Detect which cell encompasses the target text, then output its [X, Y] center coordinate. 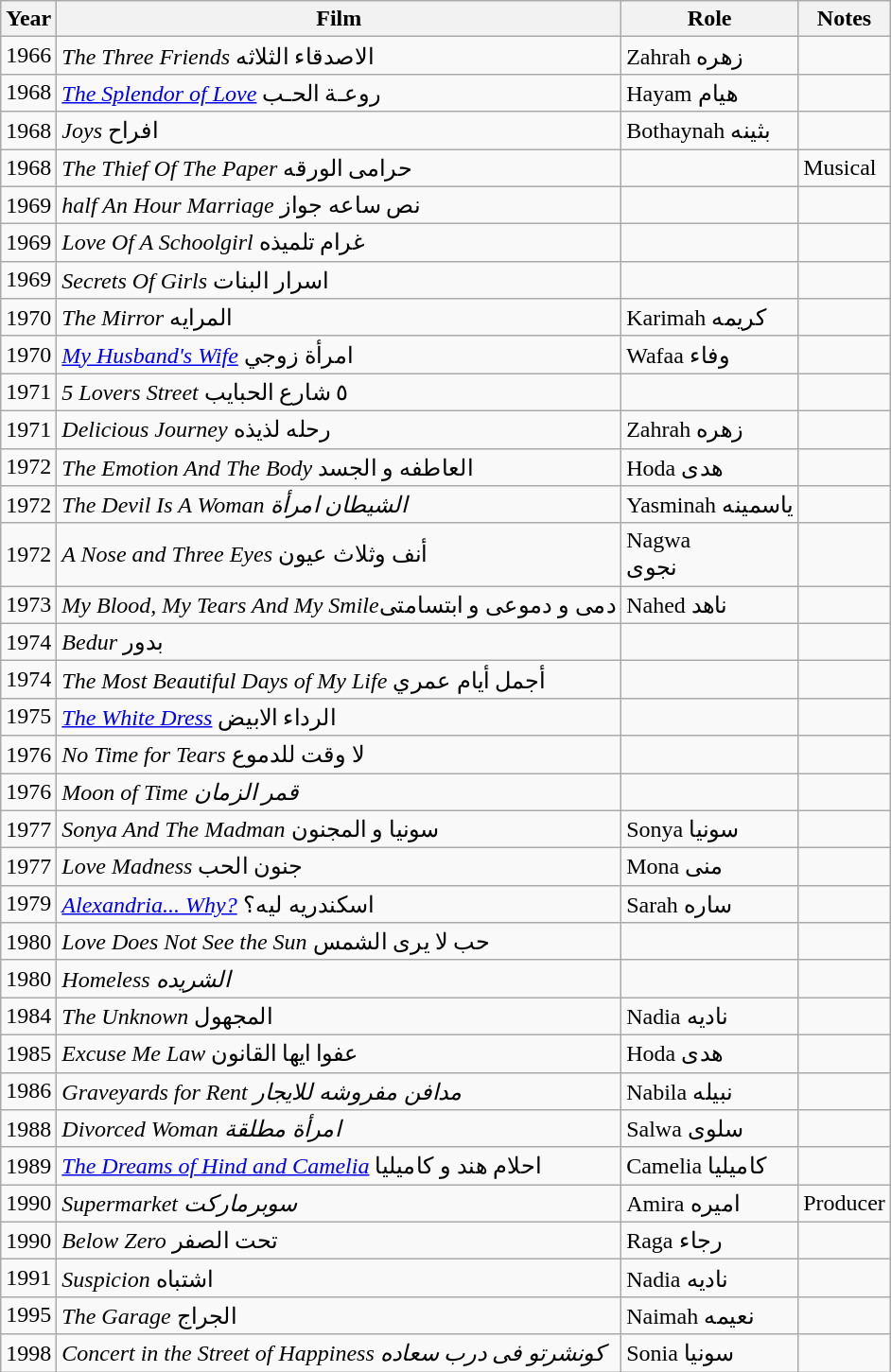
My Blood, My Tears And My Smileدمى و دموعى و ابتسامتى [339, 605]
1975 [28, 717]
Naimah نعيمه [709, 1315]
Joys افراح [339, 130]
1989 [28, 1166]
Mona منى [709, 867]
1998 [28, 1353]
Amira اميره [709, 1204]
Nahed ناهد [709, 605]
half An Hour Marriage نص ساعه جواز [339, 205]
Role [709, 19]
Sonia سونيا [709, 1353]
Secrets Of Girls اسرار البنات [339, 280]
Sonya And The Madman سونيا و المجنون [339, 829]
Sonya سونيا [709, 829]
Love Of A Schoolgirl غرام تلميذه [339, 243]
My Husband's Wife امرأة زوجي [339, 355]
The Emotion And The Body العاطفه و الجسد [339, 467]
Film [339, 19]
1973 [28, 605]
Suspicion اشتباه [339, 1278]
No Time for Tears لا وقت للدموع [339, 755]
The Three Friends الاصدقاء الثلاثه [339, 56]
Nagwaنجوى [709, 554]
Divorced Woman امرأة مطلقة [339, 1129]
1995 [28, 1315]
The Splendor of Love روعـة الحـب [339, 93]
1991 [28, 1278]
Nabila نبيله [709, 1091]
1966 [28, 56]
1986 [28, 1091]
Love Madness جنون الحب [339, 867]
Producer [845, 1204]
The Thief Of The Paper حرامى الورقه [339, 168]
Sarah ساره [709, 904]
Concert in the Street of Happiness كونشرتو فى درب سعاده [339, 1353]
Delicious Journey رحله لذيذه [339, 429]
Yasminah ياسمينه [709, 505]
Graveyards for Rent مدافن مفروشه للايجار [339, 1091]
Supermarket سوبرماركت [339, 1204]
The Mirror المرايه [339, 318]
Year [28, 19]
Love Does Not See the Sun حب لا يرى الشمس [339, 942]
Homeless الشريده [339, 979]
The Devil Is A Woman الشيطان امرأة [339, 505]
Raga رجاء [709, 1241]
1985 [28, 1053]
Karimah كريمه [709, 318]
The Dreams of Hind and Camelia احلام هند و كاميليا [339, 1166]
A Nose and Three Eyes أنف وثلاث عيون [339, 554]
Hayam هيام [709, 93]
1979 [28, 904]
Below Zero تحت الصفر [339, 1241]
Salwa سلوى [709, 1129]
Moon of Time قمر الزمان [339, 792]
Alexandria... Why? اسكندريه ليه؟ [339, 904]
Musical [845, 168]
The Garage الجراج [339, 1315]
The White Dress الرداء الابيض [339, 717]
Excuse Me Law عفوا ايها القانون [339, 1053]
Notes [845, 19]
Wafaa وفاء [709, 355]
1988 [28, 1129]
Camelia كاميليا [709, 1166]
The Unknown المجهول [339, 1016]
1984 [28, 1016]
5 Lovers Street ٥ شارع الحبايب [339, 392]
Bothaynah بثينه [709, 130]
The Most Beautiful Days of My Life أجمل أيام عمري [339, 680]
Bedur بدور [339, 642]
